Locate the cell with the specified text and output its (X, Y) center coordinate. 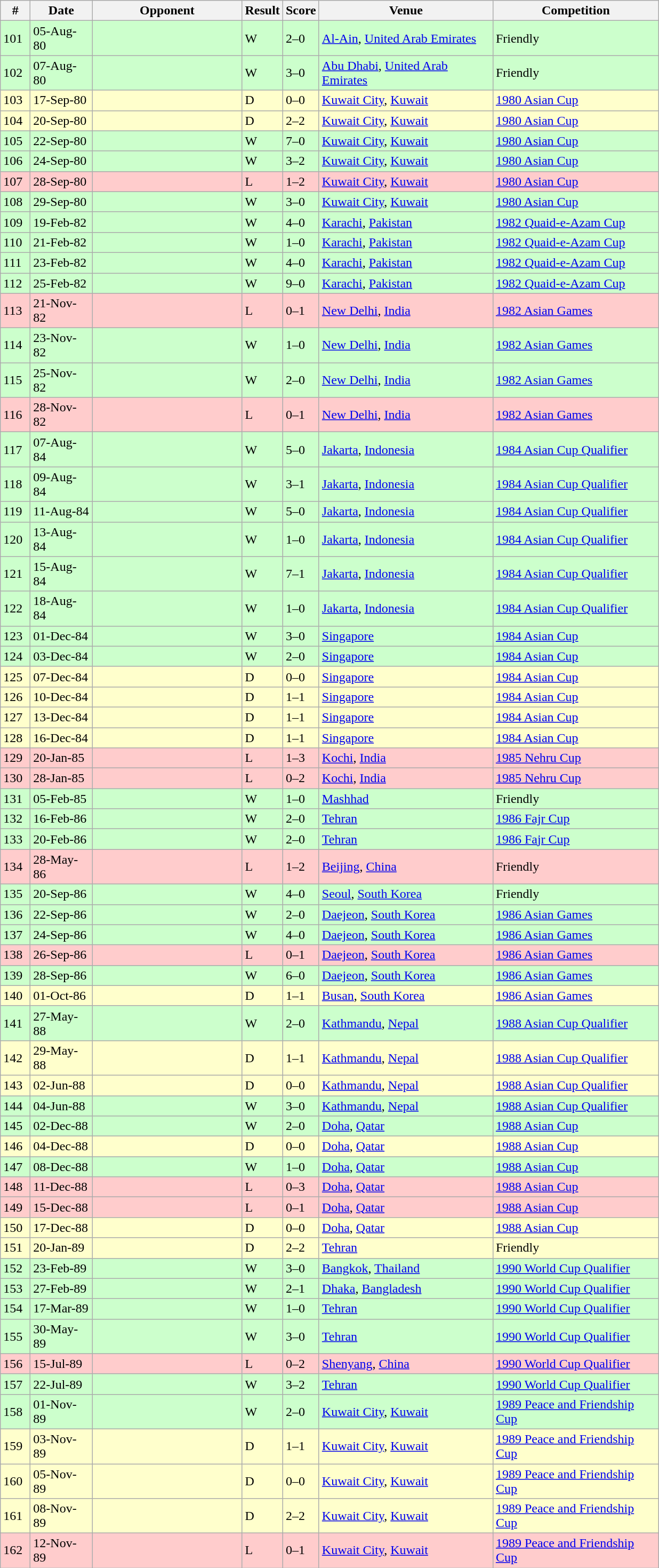
154 (15, 1309)
25-Nov-82 (61, 380)
24-Sep-86 (61, 935)
Al-Ain, United Arab Emirates (406, 38)
128 (15, 738)
6–0 (301, 975)
03-Dec-84 (61, 656)
134 (15, 866)
124 (15, 656)
05-Feb-85 (61, 799)
Bangkok, Thailand (406, 1268)
27-Feb-89 (61, 1288)
103 (15, 100)
01-Nov-89 (61, 1412)
113 (15, 311)
130 (15, 778)
21-Feb-82 (61, 242)
16-Dec-84 (61, 738)
131 (15, 799)
# (15, 11)
23-Feb-89 (61, 1268)
121 (15, 574)
20-Sep-86 (61, 894)
20-Jan-85 (61, 758)
126 (15, 697)
145 (15, 1126)
08-Nov-89 (61, 1516)
133 (15, 839)
120 (15, 539)
20-Jan-89 (61, 1248)
102 (15, 73)
07-Aug-84 (61, 449)
12-Nov-89 (61, 1550)
105 (15, 141)
7–0 (301, 141)
15-Dec-88 (61, 1207)
02-Dec-88 (61, 1126)
129 (15, 758)
18-Aug-84 (61, 608)
22-Jul-89 (61, 1384)
125 (15, 676)
28-Nov-82 (61, 415)
137 (15, 935)
155 (15, 1336)
107 (15, 181)
117 (15, 449)
150 (15, 1228)
27-May-88 (61, 1023)
139 (15, 975)
3–1 (301, 484)
04-Jun-88 (61, 1106)
123 (15, 636)
03-Nov-89 (61, 1446)
161 (15, 1516)
28-Jan-85 (61, 778)
158 (15, 1412)
30-May-89 (61, 1336)
119 (15, 512)
109 (15, 222)
13-Dec-84 (61, 717)
01-Oct-86 (61, 996)
Result (262, 11)
Opponent (167, 11)
26-Sep-86 (61, 955)
110 (15, 242)
144 (15, 1106)
11-Dec-88 (61, 1187)
05-Aug-80 (61, 38)
1–3 (301, 758)
7–1 (301, 574)
07-Aug-80 (61, 73)
17-Dec-88 (61, 1228)
05-Nov-89 (61, 1481)
106 (15, 161)
147 (15, 1167)
Dhaka, Bangladesh (406, 1288)
160 (15, 1481)
143 (15, 1085)
22-Sep-80 (61, 141)
132 (15, 819)
23-Nov-82 (61, 346)
152 (15, 1268)
17-Mar-89 (61, 1309)
01-Dec-84 (61, 636)
29-May-88 (61, 1057)
114 (15, 346)
15-Jul-89 (61, 1364)
15-Aug-84 (61, 574)
08-Dec-88 (61, 1167)
Seoul, South Korea (406, 894)
135 (15, 894)
28-Sep-80 (61, 181)
157 (15, 1384)
140 (15, 996)
112 (15, 283)
29-Sep-80 (61, 202)
162 (15, 1550)
146 (15, 1147)
159 (15, 1446)
153 (15, 1288)
28-Sep-86 (61, 975)
0–3 (301, 1187)
136 (15, 914)
156 (15, 1364)
17-Sep-80 (61, 100)
09-Aug-84 (61, 484)
141 (15, 1023)
111 (15, 262)
138 (15, 955)
11-Aug-84 (61, 512)
13-Aug-84 (61, 539)
104 (15, 121)
20-Sep-80 (61, 121)
2–1 (301, 1288)
149 (15, 1207)
Shenyang, China (406, 1364)
22-Sep-86 (61, 914)
Competition (576, 11)
115 (15, 380)
28-May-86 (61, 866)
25-Feb-82 (61, 283)
122 (15, 608)
151 (15, 1248)
116 (15, 415)
24-Sep-80 (61, 161)
127 (15, 717)
10-Dec-84 (61, 697)
Busan, South Korea (406, 996)
101 (15, 38)
19-Feb-82 (61, 222)
20-Feb-86 (61, 839)
07-Dec-84 (61, 676)
108 (15, 202)
118 (15, 484)
21-Nov-82 (61, 311)
04-Dec-88 (61, 1147)
148 (15, 1187)
02-Jun-88 (61, 1085)
Beijing, China (406, 866)
16-Feb-86 (61, 819)
Mashhad (406, 799)
142 (15, 1057)
Score (301, 11)
Date (61, 11)
Abu Dhabi, United Arab Emirates (406, 73)
23-Feb-82 (61, 262)
Venue (406, 11)
9–0 (301, 283)
